Detect which cell encompasses the target text, then output its [X, Y] center coordinate. 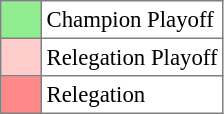
Champion Playoff [132, 20]
Relegation Playoff [132, 57]
Relegation [132, 95]
